Extract the [X, Y] coordinate from the center of the cell holding the provided text.  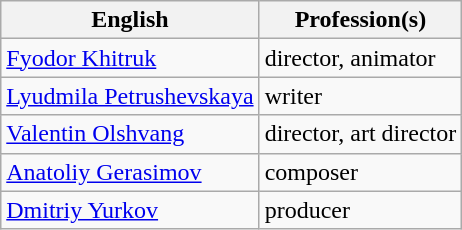
producer [360, 210]
Fyodor Khitruk [130, 58]
Dmitriy Yurkov [130, 210]
English [130, 20]
director, animator [360, 58]
director, art director [360, 134]
composer [360, 172]
Profession(s) [360, 20]
writer [360, 96]
Valentin Olshvang [130, 134]
Lyudmila Petrushevskaya [130, 96]
Anatoliy Gerasimov [130, 172]
